Determine the (x, y) coordinate at the center of the cell enclosing the given text.  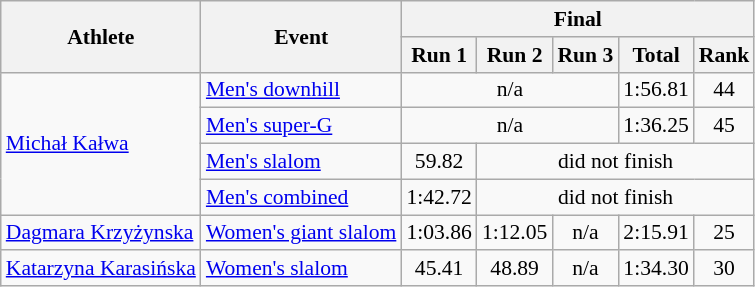
Final (578, 19)
45 (724, 126)
1:12.05 (514, 233)
30 (724, 269)
Michał Kałwa (101, 143)
25 (724, 233)
44 (724, 90)
1:03.86 (438, 233)
2:15.91 (656, 233)
1:56.81 (656, 90)
Men's super-G (302, 126)
Women's giant slalom (302, 233)
Run 2 (514, 55)
Women's slalom (302, 269)
45.41 (438, 269)
Katarzyna Karasińska (101, 269)
Rank (724, 55)
Men's combined (302, 197)
59.82 (438, 162)
Total (656, 55)
Athlete (101, 36)
Men's slalom (302, 162)
48.89 (514, 269)
Run 3 (585, 55)
Dagmara Krzyżynska (101, 233)
1:34.30 (656, 269)
Men's downhill (302, 90)
Run 1 (438, 55)
1:36.25 (656, 126)
1:42.72 (438, 197)
Event (302, 36)
